Pinpoint the cell where the given text exists, returning its (X, Y) midpoint coordinate. 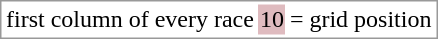
= grid position (360, 19)
first column of every race (130, 19)
10 (272, 19)
